Determine the (x, y) coordinate at the center of the cell enclosing the given text.  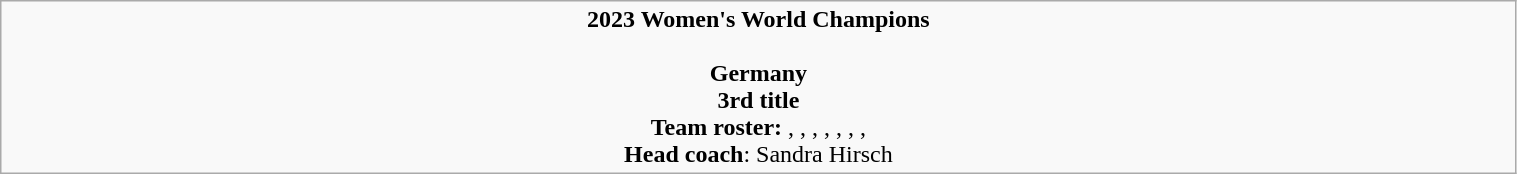
2023 Women's World ChampionsGermany3rd titleTeam roster: , , , , , , , Head coach: Sandra Hirsch (758, 88)
